Provide the (x, y) coordinate of the cell's center where the given text is located.  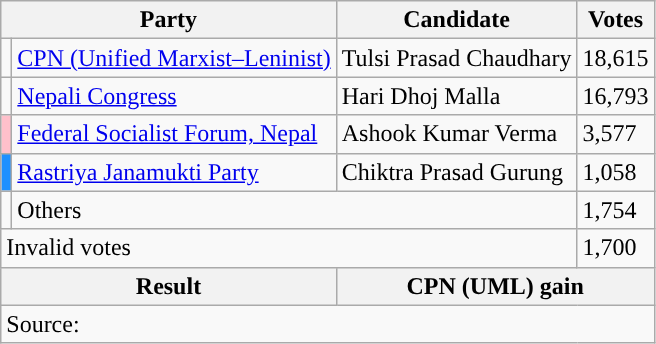
Chiktra Prasad Gurung (456, 172)
Votes (616, 20)
CPN (Unified Marxist–Leninist) (174, 58)
Result (168, 286)
Ashook Kumar Verma (456, 134)
18,615 (616, 58)
Party (168, 20)
Source: (328, 324)
Others (294, 210)
3,577 (616, 134)
1,700 (616, 248)
16,793 (616, 96)
Candidate (456, 20)
Invalid votes (289, 248)
Rastriya Janamukti Party (174, 172)
CPN (UML) gain (495, 286)
1,058 (616, 172)
Federal Socialist Forum, Nepal (174, 134)
Hari Dhoj Malla (456, 96)
Tulsi Prasad Chaudhary (456, 58)
Nepali Congress (174, 96)
1,754 (616, 210)
